Search for the cell housing the specified text and yield its [x, y] center coordinate. 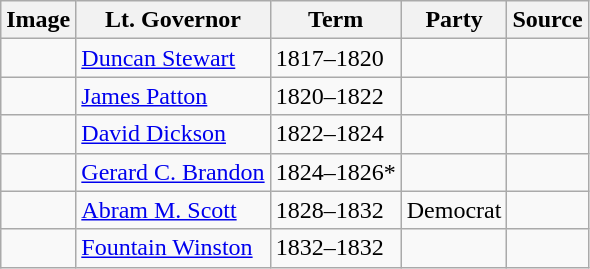
Democrat [454, 210]
Term [336, 20]
Fountain Winston [173, 248]
David Dickson [173, 134]
Party [454, 20]
1820–1822 [336, 96]
1817–1820 [336, 58]
1822–1824 [336, 134]
James Patton [173, 96]
Lt. Governor [173, 20]
1832–1832 [336, 248]
1828–1832 [336, 210]
Image [38, 20]
Source [548, 20]
Duncan Stewart [173, 58]
Abram M. Scott [173, 210]
1824–1826* [336, 172]
Gerard C. Brandon [173, 172]
